Scan for the cell matching the given text and deliver its (X, Y) coordinate at center. 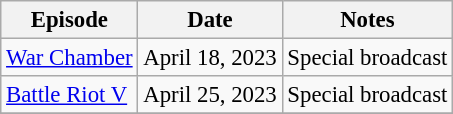
Date (210, 20)
Episode (70, 20)
War Chamber (70, 58)
Notes (368, 20)
April 25, 2023 (210, 95)
April 18, 2023 (210, 58)
Battle Riot V (70, 95)
